From the cell containing the given text, extract its center point as [X, Y] coordinate. 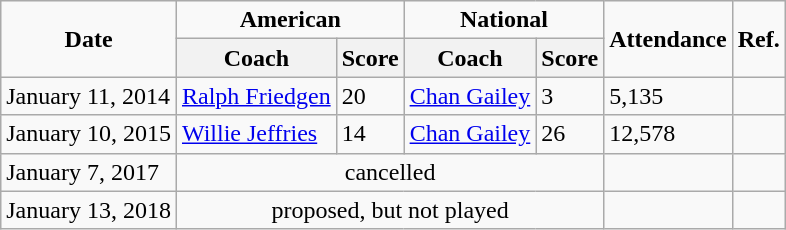
26 [570, 134]
12,578 [668, 134]
Ralph Friedgen [256, 96]
20 [370, 96]
Ref. [758, 39]
January 11, 2014 [89, 96]
National [504, 20]
Willie Jeffries [256, 134]
January 13, 2018 [89, 210]
5,135 [668, 96]
3 [570, 96]
January 7, 2017 [89, 172]
14 [370, 134]
Date [89, 39]
Attendance [668, 39]
January 10, 2015 [89, 134]
cancelled [390, 172]
proposed, but not played [390, 210]
American [290, 20]
